Extract the (X, Y) coordinate from the center of the cell holding the provided text.  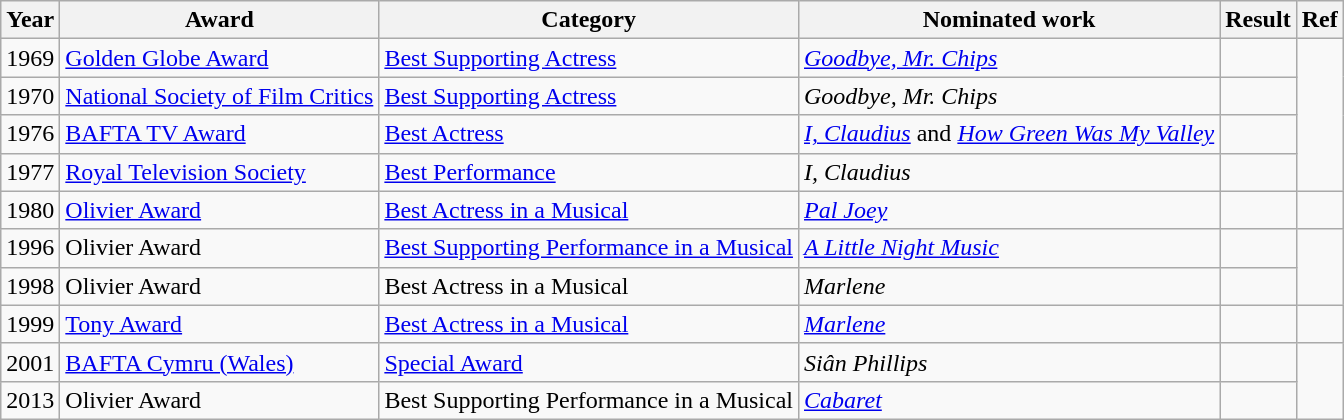
Nominated work (1008, 20)
Golden Globe Award (220, 58)
A Little Night Music (1008, 248)
1977 (30, 172)
I, Claudius and How Green Was My Valley (1008, 134)
Best Performance (589, 172)
Special Award (589, 362)
1999 (30, 324)
1998 (30, 286)
Result (1258, 20)
Year (30, 20)
Pal Joey (1008, 210)
Ref (1320, 20)
Category (589, 20)
BAFTA Cymru (Wales) (220, 362)
1969 (30, 58)
2001 (30, 362)
Siân Phillips (1008, 362)
National Society of Film Critics (220, 96)
Award (220, 20)
1970 (30, 96)
BAFTA TV Award (220, 134)
I, Claudius (1008, 172)
Tony Award (220, 324)
Best Actress (589, 134)
2013 (30, 400)
Royal Television Society (220, 172)
1976 (30, 134)
1980 (30, 210)
1996 (30, 248)
Cabaret (1008, 400)
